Extract the (x, y) coordinate from the center of the cell holding the provided text.  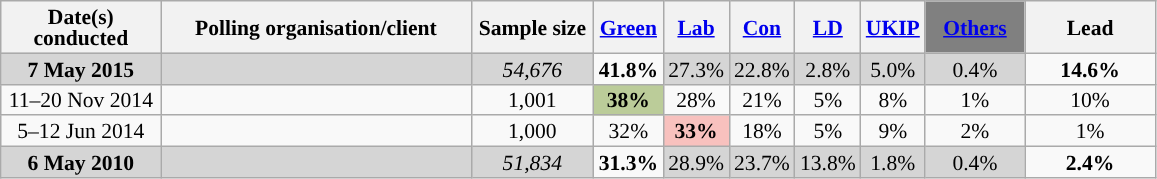
Date(s)conducted (81, 27)
Con (762, 27)
2.8% (828, 68)
8% (893, 100)
41.8% (628, 68)
13.8% (828, 162)
11–20 Nov 2014 (81, 100)
54,676 (532, 68)
6 May 2010 (81, 162)
21% (762, 100)
33% (696, 132)
28% (696, 100)
1.8% (893, 162)
18% (762, 132)
38% (628, 100)
2.4% (1090, 162)
22.8% (762, 68)
32% (628, 132)
2% (975, 132)
Others (975, 27)
27.3% (696, 68)
Lab (696, 27)
23.7% (762, 162)
Lead (1090, 27)
UKIP (893, 27)
51,834 (532, 162)
Sample size (532, 27)
1,001 (532, 100)
5–12 Jun 2014 (81, 132)
14.6% (1090, 68)
1,000 (532, 132)
5.0% (893, 68)
7 May 2015 (81, 68)
Polling organisation/client (316, 27)
LD (828, 27)
31.3% (628, 162)
9% (893, 132)
28.9% (696, 162)
Green (628, 27)
10% (1090, 100)
